Search for the cell housing the specified text and yield its (X, Y) center coordinate. 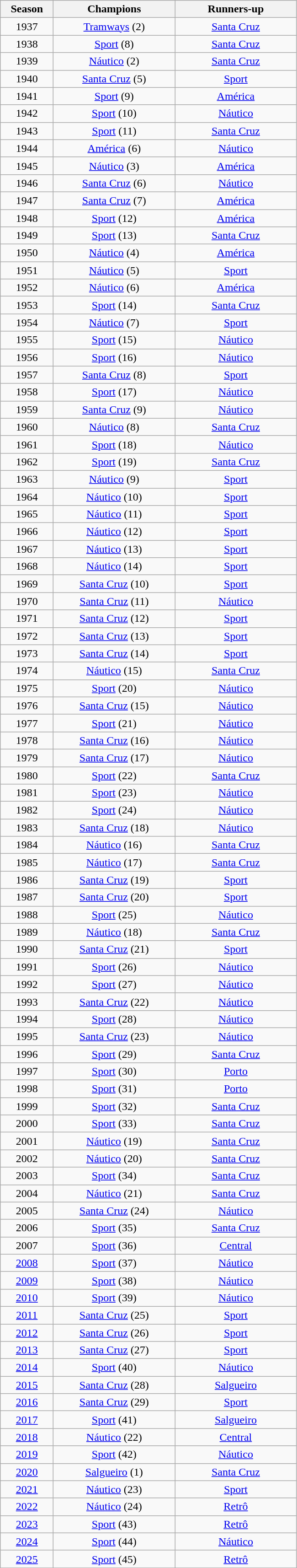
1977 (27, 723)
Salgueiro (1) (114, 1472)
Náutico (18) (114, 932)
Náutico (10) (114, 496)
2006 (27, 1228)
1938 (27, 44)
Santa Cruz (12) (114, 619)
2016 (27, 1402)
2023 (27, 1524)
1981 (27, 793)
Sport (9) (114, 96)
Sport (41) (114, 1420)
2010 (27, 1298)
Sport (24) (114, 810)
Sport (35) (114, 1228)
1962 (27, 462)
Sport (21) (114, 723)
2018 (27, 1437)
1995 (27, 1036)
Náutico (7) (114, 323)
2007 (27, 1245)
Santa Cruz (8) (114, 375)
1947 (27, 200)
1945 (27, 166)
Santa Cruz (26) (114, 1333)
1972 (27, 636)
2013 (27, 1350)
Santa Cruz (29) (114, 1402)
1987 (27, 897)
Náutico (24) (114, 1507)
2000 (27, 1124)
1984 (27, 845)
Runners-up (236, 9)
Sport (19) (114, 462)
1939 (27, 61)
1996 (27, 1054)
1998 (27, 1089)
Náutico (22) (114, 1437)
Sport (27) (114, 984)
Santa Cruz (21) (114, 949)
1957 (27, 375)
Sport (16) (114, 357)
Sport (45) (114, 1559)
2019 (27, 1455)
1994 (27, 1019)
1967 (27, 549)
2009 (27, 1280)
2025 (27, 1559)
1946 (27, 183)
1948 (27, 218)
Santa Cruz (23) (114, 1036)
1975 (27, 688)
Champions (114, 9)
2021 (27, 1489)
Sport (26) (114, 967)
2001 (27, 1141)
Náutico (9) (114, 479)
Santa Cruz (16) (114, 740)
Sport (22) (114, 776)
Sport (14) (114, 305)
1960 (27, 427)
1940 (27, 79)
2014 (27, 1368)
Sport (12) (114, 218)
1963 (27, 479)
1937 (27, 27)
Sport (34) (114, 1176)
1969 (27, 584)
1954 (27, 323)
Santa Cruz (6) (114, 183)
Náutico (11) (114, 514)
2005 (27, 1211)
1968 (27, 566)
Sport (30) (114, 1072)
Náutico (17) (114, 862)
2020 (27, 1472)
Santa Cruz (13) (114, 636)
1944 (27, 148)
1971 (27, 619)
Náutico (2) (114, 61)
1980 (27, 776)
1989 (27, 932)
1983 (27, 828)
1952 (27, 288)
Santa Cruz (10) (114, 584)
Náutico (4) (114, 253)
Náutico (15) (114, 671)
Sport (25) (114, 915)
Santa Cruz (22) (114, 1002)
1966 (27, 532)
2003 (27, 1176)
1941 (27, 96)
2011 (27, 1315)
Sport (11) (114, 131)
Sport (43) (114, 1524)
Santa Cruz (9) (114, 410)
2022 (27, 1507)
Santa Cruz (17) (114, 758)
2024 (27, 1541)
1973 (27, 653)
Santa Cruz (24) (114, 1211)
1992 (27, 984)
1990 (27, 949)
1953 (27, 305)
Sport (38) (114, 1280)
Sport (39) (114, 1298)
2002 (27, 1158)
América (6) (114, 148)
Sport (15) (114, 340)
Santa Cruz (7) (114, 200)
1958 (27, 392)
Sport (33) (114, 1124)
1970 (27, 601)
2015 (27, 1385)
Náutico (6) (114, 288)
1964 (27, 496)
Santa Cruz (20) (114, 897)
2008 (27, 1263)
1986 (27, 880)
1991 (27, 967)
Santa Cruz (25) (114, 1315)
2012 (27, 1333)
Sport (32) (114, 1106)
Náutico (5) (114, 270)
1976 (27, 706)
Sport (17) (114, 392)
1997 (27, 1072)
1974 (27, 671)
Santa Cruz (27) (114, 1350)
1950 (27, 253)
Santa Cruz (11) (114, 601)
Sport (23) (114, 793)
Tramways (2) (114, 27)
Sport (29) (114, 1054)
Náutico (3) (114, 166)
1982 (27, 810)
1951 (27, 270)
1979 (27, 758)
Náutico (14) (114, 566)
Santa Cruz (14) (114, 653)
1955 (27, 340)
Sport (36) (114, 1245)
1993 (27, 1002)
2004 (27, 1193)
1959 (27, 410)
Sport (28) (114, 1019)
Náutico (8) (114, 427)
1978 (27, 740)
Sport (31) (114, 1089)
Sport (44) (114, 1541)
1961 (27, 444)
1999 (27, 1106)
Náutico (21) (114, 1193)
Náutico (19) (114, 1141)
Sport (40) (114, 1368)
Santa Cruz (19) (114, 880)
1943 (27, 131)
1942 (27, 113)
Sport (8) (114, 44)
Náutico (16) (114, 845)
Sport (10) (114, 113)
Santa Cruz (28) (114, 1385)
Sport (18) (114, 444)
Santa Cruz (18) (114, 828)
Sport (42) (114, 1455)
Season (27, 9)
Sport (13) (114, 236)
Santa Cruz (15) (114, 706)
1985 (27, 862)
1988 (27, 915)
1965 (27, 514)
Náutico (13) (114, 549)
2017 (27, 1420)
Santa Cruz (5) (114, 79)
1956 (27, 357)
Náutico (12) (114, 532)
Náutico (20) (114, 1158)
Sport (20) (114, 688)
1949 (27, 236)
Sport (37) (114, 1263)
Náutico (23) (114, 1489)
